Provide the [x, y] coordinate of the cell's center where the given text is located.  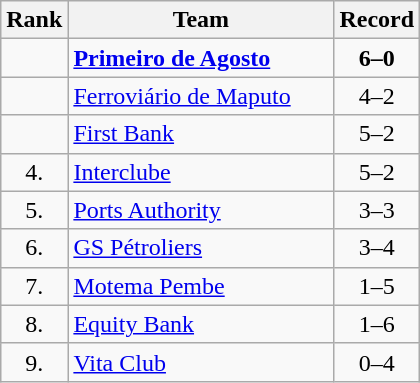
1–6 [377, 324]
4. [34, 172]
Ferroviário de Maputo [201, 96]
6–0 [377, 58]
0–4 [377, 362]
9. [34, 362]
Record [377, 20]
6. [34, 248]
5. [34, 210]
3–4 [377, 248]
Vita Club [201, 362]
Ports Authority [201, 210]
7. [34, 286]
4–2 [377, 96]
Equity Bank [201, 324]
Rank [34, 20]
8. [34, 324]
First Bank [201, 134]
Primeiro de Agosto [201, 58]
1–5 [377, 286]
Interclube [201, 172]
Team [201, 20]
3–3 [377, 210]
GS Pétroliers [201, 248]
Motema Pembe [201, 286]
